Pinpoint the cell where the given text exists, returning its [x, y] midpoint coordinate. 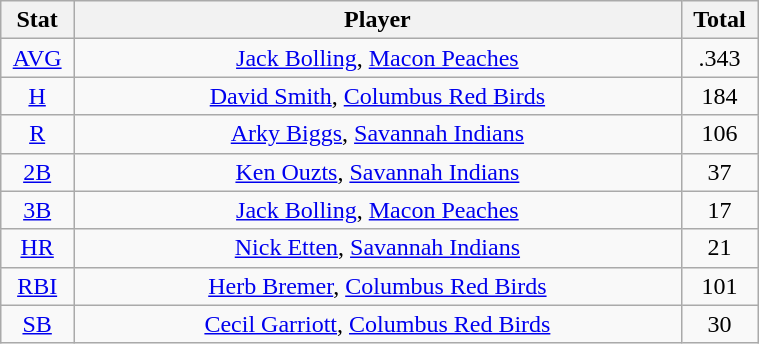
17 [719, 210]
Herb Bremer, Columbus Red Birds [378, 286]
Player [378, 20]
Stat [38, 20]
3B [38, 210]
Cecil Garriott, Columbus Red Birds [378, 324]
SB [38, 324]
R [38, 134]
Arky Biggs, Savannah Indians [378, 134]
H [38, 96]
RBI [38, 286]
Ken Ouzts, Savannah Indians [378, 172]
2B [38, 172]
AVG [38, 58]
30 [719, 324]
106 [719, 134]
HR [38, 248]
184 [719, 96]
David Smith, Columbus Red Birds [378, 96]
Nick Etten, Savannah Indians [378, 248]
Total [719, 20]
.343 [719, 58]
21 [719, 248]
37 [719, 172]
101 [719, 286]
